Search for the cell housing the specified text and yield its [x, y] center coordinate. 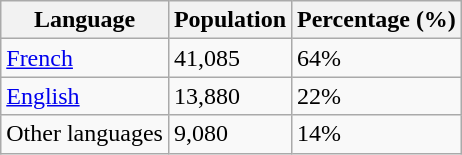
64% [377, 58]
13,880 [230, 96]
Percentage (%) [377, 20]
22% [377, 96]
French [85, 58]
41,085 [230, 58]
English [85, 96]
Population [230, 20]
Other languages [85, 134]
9,080 [230, 134]
Language [85, 20]
14% [377, 134]
